Pinpoint the cell where the given text exists, returning its (x, y) midpoint coordinate. 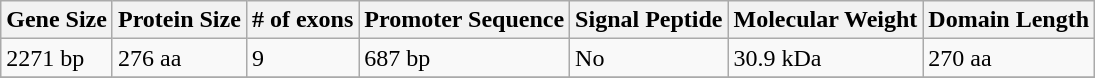
Promoter Sequence (464, 20)
Gene Size (57, 20)
270 aa (1009, 58)
30.9 kDa (826, 58)
Signal Peptide (649, 20)
9 (302, 58)
Domain Length (1009, 20)
276 aa (179, 58)
Molecular Weight (826, 20)
2271 bp (57, 58)
Protein Size (179, 20)
No (649, 58)
687 bp (464, 58)
# of exons (302, 20)
